For the text-containing cell, return its midpoint in [X, Y] coordinate format. 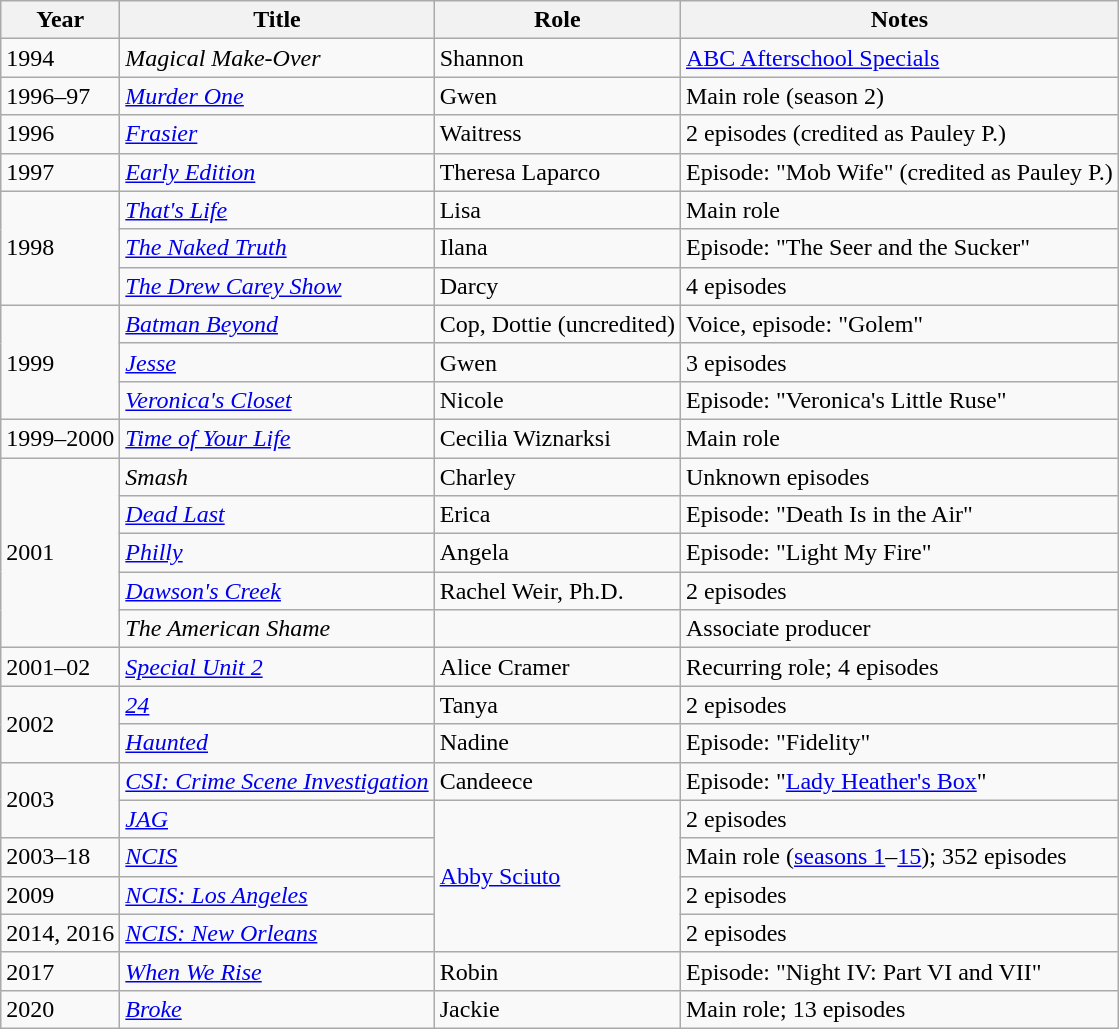
2001–02 [60, 667]
JAG [277, 819]
Shannon [557, 58]
Lisa [557, 210]
Unknown episodes [899, 477]
Episode: "Mob Wife" (credited as Pauley P.) [899, 172]
1996 [60, 134]
1994 [60, 58]
Role [557, 20]
When We Rise [277, 971]
Episode: "The Seer and the Sucker" [899, 248]
Episode: "Veronica's Little Ruse" [899, 400]
2014, 2016 [60, 933]
2009 [60, 895]
Title [277, 20]
Abby Sciuto [557, 876]
Veronica's Closet [277, 400]
Nicole [557, 400]
Associate producer [899, 629]
Charley [557, 477]
Episode: "Death Is in the Air" [899, 515]
Cecilia Wiznarksi [557, 438]
The Naked Truth [277, 248]
Broke [277, 1009]
Erica [557, 515]
Philly [277, 553]
Frasier [277, 134]
Tanya [557, 705]
1997 [60, 172]
Notes [899, 20]
CSI: Crime Scene Investigation [277, 781]
Smash [277, 477]
Main role; 13 episodes [899, 1009]
Haunted [277, 743]
24 [277, 705]
NCIS: Los Angeles [277, 895]
Waitress [557, 134]
Episode: "Light My Fire" [899, 553]
4 episodes [899, 286]
Recurring role; 4 episodes [899, 667]
Jackie [557, 1009]
Theresa Laparco [557, 172]
ABC Afterschool Specials [899, 58]
Angela [557, 553]
2002 [60, 724]
Voice, episode: "Golem" [899, 324]
Early Edition [277, 172]
Dawson's Creek [277, 591]
2001 [60, 553]
Murder One [277, 96]
Dead Last [277, 515]
2017 [60, 971]
Darcy [557, 286]
Episode: "Lady Heather's Box" [899, 781]
Magical Make-Over [277, 58]
Special Unit 2 [277, 667]
Year [60, 20]
The Drew Carey Show [277, 286]
The American Shame [277, 629]
Jesse [277, 362]
That's Life [277, 210]
Candeece [557, 781]
2003 [60, 800]
Cop, Dottie (uncredited) [557, 324]
2003–18 [60, 857]
Time of Your Life [277, 438]
Rachel Weir, Ph.D. [557, 591]
Ilana [557, 248]
NCIS: New Orleans [277, 933]
1998 [60, 248]
Episode: "Fidelity" [899, 743]
Robin [557, 971]
Main role (season 2) [899, 96]
2020 [60, 1009]
Main role (seasons 1–15); 352 episodes [899, 857]
2 episodes (credited as Pauley P.) [899, 134]
1996–97 [60, 96]
Batman Beyond [277, 324]
1999–2000 [60, 438]
Episode: "Night IV: Part VI and VII" [899, 971]
Nadine [557, 743]
1999 [60, 362]
Alice Cramer [557, 667]
NCIS [277, 857]
3 episodes [899, 362]
